Capture the cell that displays the provided text and extract its [X, Y] central coordinate. 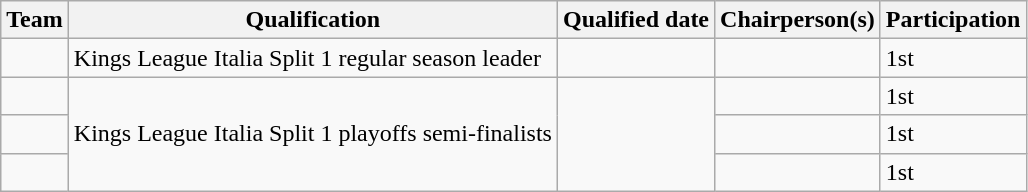
Chairperson(s) [798, 20]
Qualified date [636, 20]
Kings League Italia Split 1 regular season leader [312, 58]
Team [35, 20]
Qualification [312, 20]
Participation [953, 20]
Kings League Italia Split 1 playoffs semi-finalists [312, 134]
